For the text-containing cell, return its midpoint in (X, Y) coordinate format. 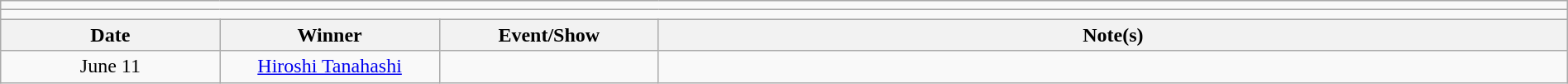
Date (111, 35)
Note(s) (1113, 35)
Hiroshi Tanahashi (329, 67)
Winner (329, 35)
Event/Show (549, 35)
June 11 (111, 67)
